Extract the [x, y] coordinate from the center of the cell holding the provided text.  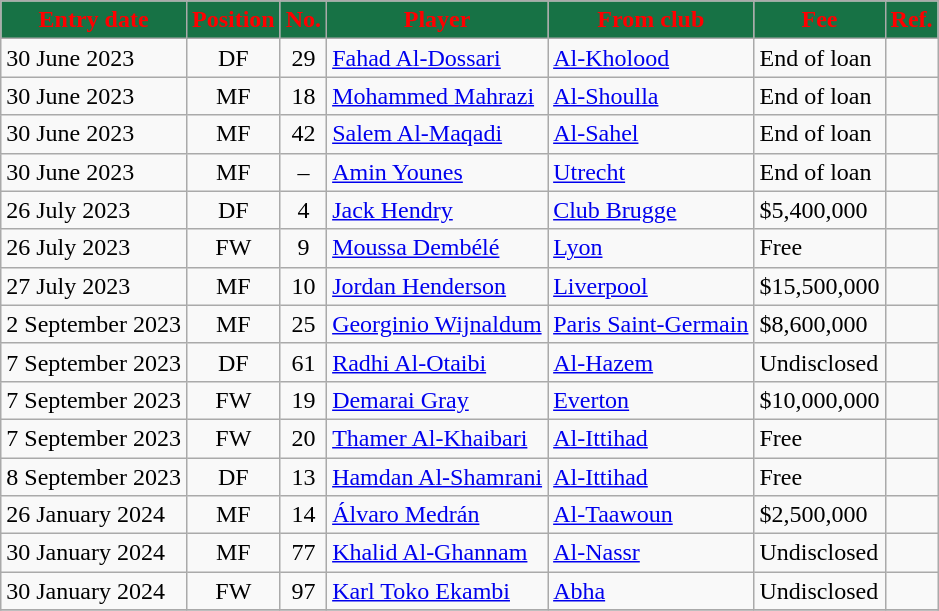
$15,500,000 [820, 286]
Jordan Henderson [438, 286]
Jack Hendry [438, 210]
10 [303, 286]
Hamdan Al-Shamrani [438, 477]
$10,000,000 [820, 400]
Khalid Al-Ghannam [438, 553]
Al-Shoulla [651, 96]
26 January 2024 [94, 515]
$8,600,000 [820, 324]
Moussa Dembélé [438, 248]
29 [303, 58]
61 [303, 362]
2 September 2023 [94, 324]
Al-Kholood [651, 58]
Al-Sahel [651, 134]
77 [303, 553]
Thamer Al-Khaibari [438, 438]
Everton [651, 400]
Lyon [651, 248]
27 July 2023 [94, 286]
From club [651, 20]
Al-Nassr [651, 553]
Karl Toko Ekambi [438, 591]
Georginio Wijnaldum [438, 324]
– [303, 172]
Álvaro Medrán [438, 515]
25 [303, 324]
Salem Al-Maqadi [438, 134]
$5,400,000 [820, 210]
Amin Younes [438, 172]
Club Brugge [651, 210]
Entry date [94, 20]
18 [303, 96]
Position [233, 20]
Paris Saint-Germain [651, 324]
No. [303, 20]
Radhi Al-Otaibi [438, 362]
$2,500,000 [820, 515]
13 [303, 477]
97 [303, 591]
Mohammed Mahrazi [438, 96]
Fee [820, 20]
Player [438, 20]
Abha [651, 591]
Al-Taawoun [651, 515]
19 [303, 400]
14 [303, 515]
Ref. [912, 20]
Liverpool [651, 286]
4 [303, 210]
9 [303, 248]
Demarai Gray [438, 400]
20 [303, 438]
Al-Hazem [651, 362]
Utrecht [651, 172]
42 [303, 134]
Fahad Al-Dossari [438, 58]
8 September 2023 [94, 477]
